For the text-containing cell, return its midpoint in (X, Y) coordinate format. 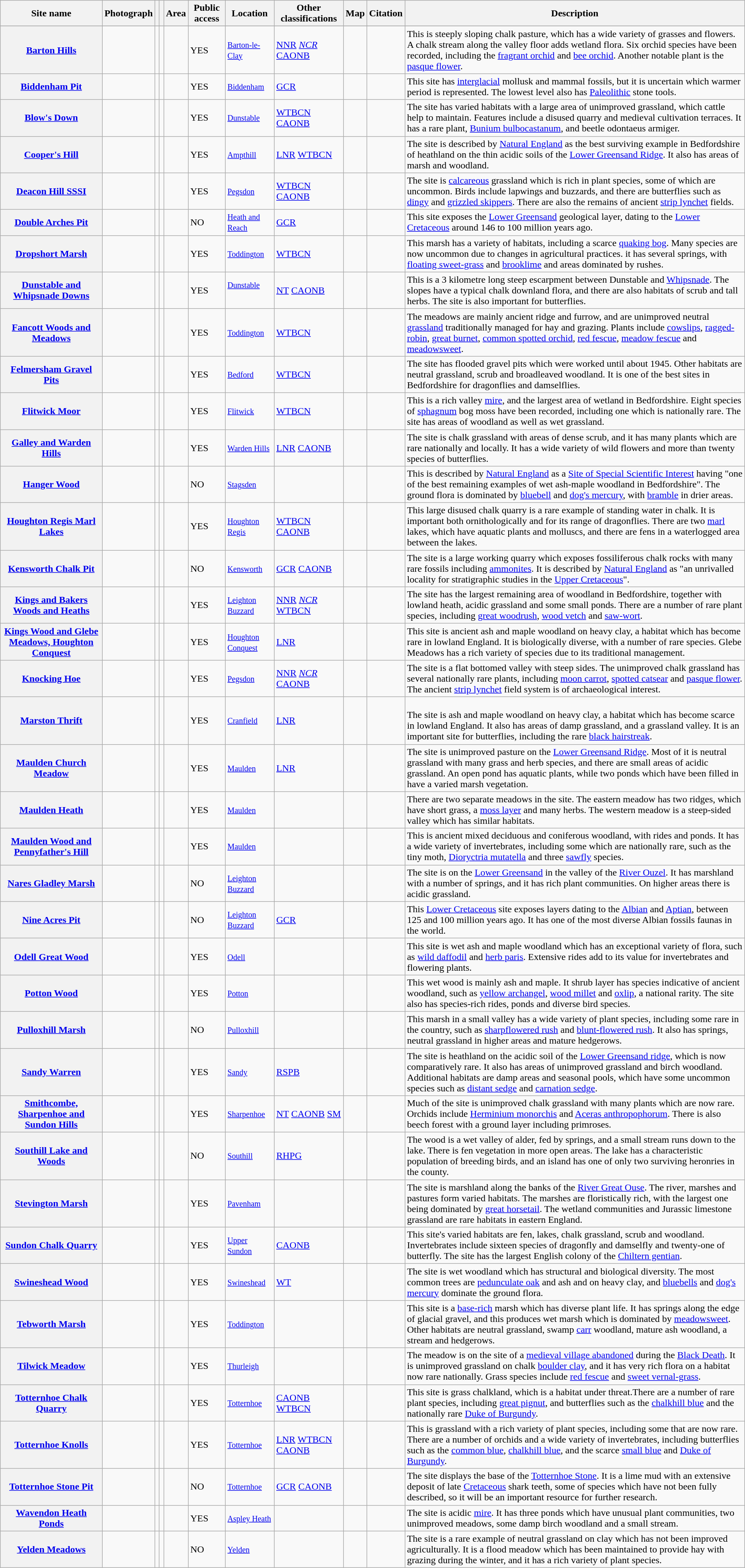
NT CAONB SM (309, 1114)
Warden Hills (250, 448)
Sandy Warren (51, 1072)
Totternhoe Knolls (51, 1445)
Flitwick (250, 411)
Ampthill (250, 154)
Maulden Wood and Pennyfather's Hill (51, 847)
Sundon Chalk Quarry (51, 1245)
Kings and Bakers Woods and Heaths (51, 605)
Dunstable and Whipsnade Downs (51, 290)
Cooper's Hill (51, 154)
Location (250, 14)
CAONB (309, 1245)
Flitwick Moor (51, 411)
Barton Hills (51, 50)
NT CAONB (309, 290)
Yelden (250, 1549)
Citation (386, 14)
Cranfield (250, 721)
Maulden Church Meadow (51, 768)
Totternhoe Stone Pit (51, 1487)
Other classifications (309, 14)
CAONB WTBCN (309, 1403)
Hanger Wood (51, 485)
Deacon Hill SSSI (51, 191)
Heath and Reach (250, 222)
Houghton Regis (250, 526)
Sharpenhoe (250, 1114)
Pavenham (250, 1203)
Swineshead Wood (51, 1282)
Biddenham Pit (51, 87)
Odell Great Wood (51, 956)
Thurleigh (250, 1366)
Biddenham (250, 87)
Area (176, 14)
Kings Wood and Glebe Meadows, Houghton Conquest (51, 642)
Marston Thrift (51, 721)
NNR NCR WTBCN (309, 605)
Public access (207, 14)
Sandy (250, 1072)
RHPG (309, 1156)
WT (309, 1282)
Nine Acres Pit (51, 920)
Southill Lake and Woods (51, 1156)
Tebworth Marsh (51, 1324)
Bedford (250, 374)
Photograph (129, 14)
Pulloxhill (250, 1030)
LNR WTBCN (309, 154)
Tilwick Meadow (51, 1366)
Totternhoe Chalk Quarry (51, 1403)
This site exposes the Lower Greensand geological layer, dating to the Lower Cretaceous around 146 to 100 million years ago. (575, 222)
Wavendon Heath Ponds (51, 1518)
Stevington Marsh (51, 1203)
Houghton Regis Marl Lakes (51, 526)
Felmersham Gravel Pits (51, 374)
Map (355, 14)
Odell (250, 956)
Maulden Heath (51, 810)
Potton (250, 993)
Potton Wood (51, 993)
Description (575, 14)
LNR WTBCN CAONB (309, 1445)
Swineshead (250, 1282)
Southill (250, 1156)
RSPB (309, 1072)
Site name (51, 14)
Pulloxhill Marsh (51, 1030)
Houghton Conquest (250, 642)
Kensworth Chalk Pit (51, 569)
Stagsden (250, 485)
Double Arches Pit (51, 222)
Blow's Down (51, 118)
Smithcombe, Sharpenhoe and Sundon Hills (51, 1114)
Galley and Warden Hills (51, 448)
Aspley Heath (250, 1518)
Upper Sundon (250, 1245)
Fancott Woods and Meadows (51, 332)
Dropshort Marsh (51, 254)
Knocking Hoe (51, 678)
Barton-le-Clay (250, 50)
Yelden Meadows (51, 1549)
LNR CAONB (309, 448)
Kensworth (250, 569)
Nares Gladley Marsh (51, 883)
